Identify which cell holds the provided text, then report its (x, y) central coordinate. 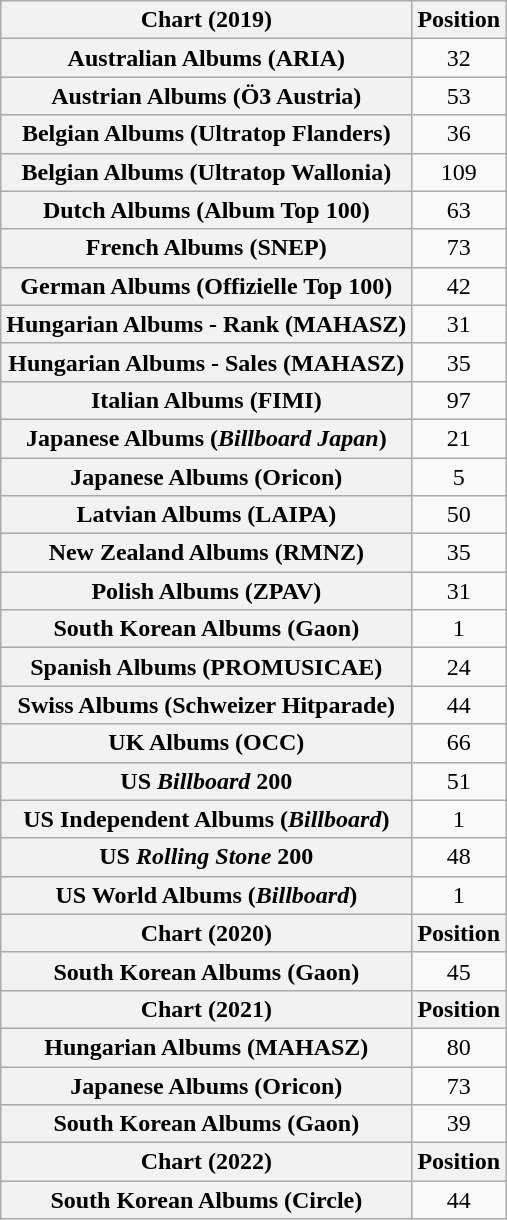
97 (459, 400)
51 (459, 781)
24 (459, 667)
US Billboard 200 (206, 781)
German Albums (Offizielle Top 100) (206, 286)
5 (459, 477)
45 (459, 971)
Polish Albums (ZPAV) (206, 591)
32 (459, 58)
53 (459, 96)
UK Albums (OCC) (206, 743)
New Zealand Albums (RMNZ) (206, 553)
Chart (2019) (206, 20)
Hungarian Albums (MAHASZ) (206, 1047)
Swiss Albums (Schweizer Hitparade) (206, 705)
Japanese Albums (Billboard Japan) (206, 438)
Hungarian Albums - Rank (MAHASZ) (206, 324)
21 (459, 438)
63 (459, 210)
Austrian Albums (Ö3 Austria) (206, 96)
South Korean Albums (Circle) (206, 1200)
Belgian Albums (Ultratop Wallonia) (206, 172)
36 (459, 134)
US Rolling Stone 200 (206, 857)
Australian Albums (ARIA) (206, 58)
Hungarian Albums - Sales (MAHASZ) (206, 362)
US Independent Albums (Billboard) (206, 819)
109 (459, 172)
Latvian Albums (LAIPA) (206, 515)
48 (459, 857)
Italian Albums (FIMI) (206, 400)
Belgian Albums (Ultratop Flanders) (206, 134)
80 (459, 1047)
Chart (2020) (206, 933)
Spanish Albums (PROMUSICAE) (206, 667)
50 (459, 515)
Dutch Albums (Album Top 100) (206, 210)
US World Albums (Billboard) (206, 895)
Chart (2022) (206, 1162)
66 (459, 743)
42 (459, 286)
Chart (2021) (206, 1009)
French Albums (SNEP) (206, 248)
39 (459, 1124)
